Pinpoint the cell where the given text exists, returning its (x, y) midpoint coordinate. 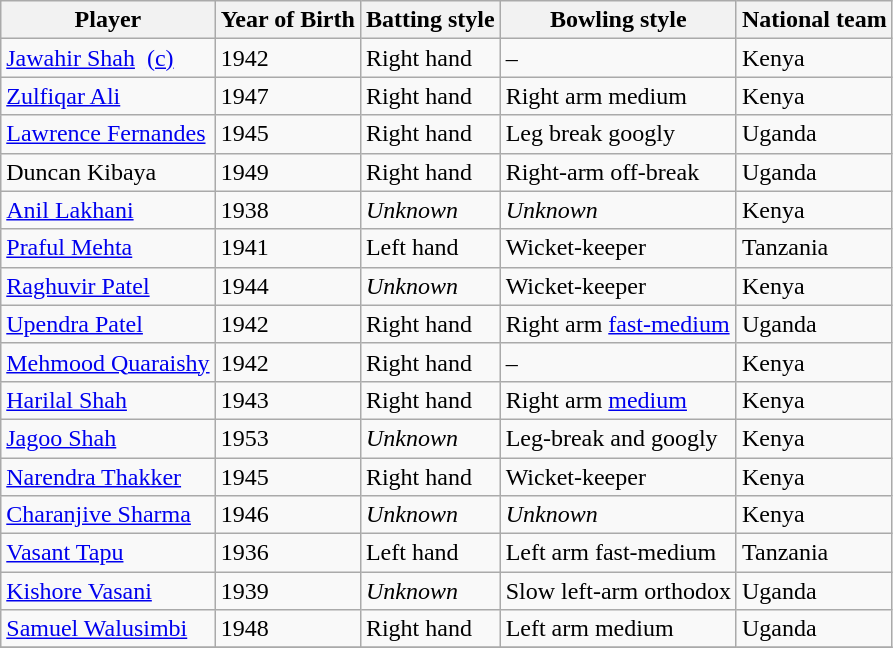
Zulfiqar Ali (108, 96)
1949 (288, 172)
Right arm fast-medium (618, 324)
1953 (288, 438)
Narendra Thakker (108, 477)
1938 (288, 210)
Kishore Vasani (108, 591)
Year of Birth (288, 20)
1943 (288, 400)
Vasant Tapu (108, 553)
Jagoo Shah (108, 438)
Anil Lakhani (108, 210)
1941 (288, 248)
Upendra Patel (108, 324)
Player (108, 20)
Raghuvir Patel (108, 286)
Duncan Kibaya (108, 172)
Jawahir Shah (c) (108, 58)
Batting style (430, 20)
1947 (288, 96)
Left arm medium (618, 629)
Leg break googly (618, 134)
Left arm fast-medium (618, 553)
Lawrence Fernandes (108, 134)
1939 (288, 591)
National team (814, 20)
1936 (288, 553)
Samuel Walusimbi (108, 629)
Bowling style (618, 20)
Praful Mehta (108, 248)
Leg-break and googly (618, 438)
Charanjive Sharma (108, 515)
Harilal Shah (108, 400)
Mehmood Quaraishy (108, 362)
Slow left-arm orthodox (618, 591)
Right-arm off-break (618, 172)
1946 (288, 515)
1948 (288, 629)
1944 (288, 286)
